Capture the cell that displays the provided text and extract its [X, Y] central coordinate. 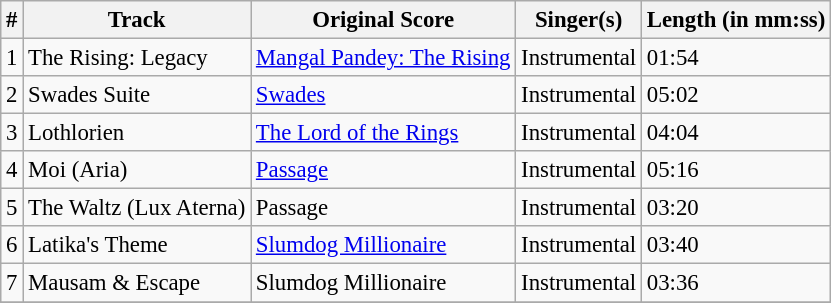
05:02 [736, 95]
Swades [384, 95]
6 [12, 245]
5 [12, 208]
05:16 [736, 170]
Singer(s) [579, 20]
The Waltz (Lux Aterna) [137, 208]
01:54 [736, 58]
03:40 [736, 245]
Lothlorien [137, 133]
1 [12, 58]
4 [12, 170]
3 [12, 133]
7 [12, 283]
The Rising: Legacy [137, 58]
# [12, 20]
Original Score [384, 20]
Moi (Aria) [137, 170]
Mausam & Escape [137, 283]
Length (in mm:ss) [736, 20]
Latika's Theme [137, 245]
Swades Suite [137, 95]
The Lord of the Rings [384, 133]
03:20 [736, 208]
Mangal Pandey: The Rising [384, 58]
03:36 [736, 283]
Track [137, 20]
2 [12, 95]
04:04 [736, 133]
